Search for the cell housing the specified text and yield its [X, Y] center coordinate. 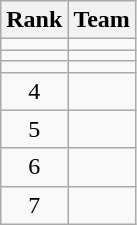
Team [102, 20]
6 [34, 167]
5 [34, 129]
Rank [34, 20]
7 [34, 205]
4 [34, 91]
